Return (x, y) of the center of cell containing provided text 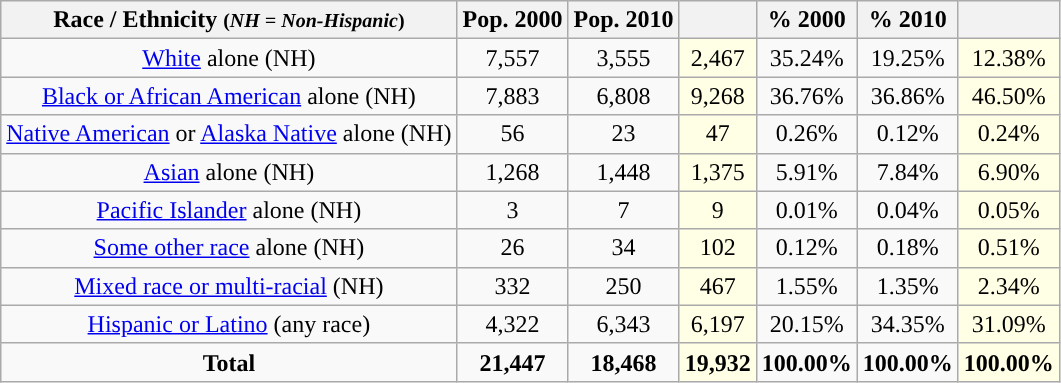
0.18% (908, 248)
Pacific Islander alone (NH) (229, 210)
0.05% (1008, 210)
4,322 (512, 324)
Pop. 2010 (624, 20)
% 2000 (806, 20)
47 (718, 134)
56 (512, 134)
Race / Ethnicity (NH = Non-Hispanic) (229, 20)
5.91% (806, 172)
250 (624, 286)
Hispanic or Latino (any race) (229, 324)
6.90% (1008, 172)
21,447 (512, 362)
7,557 (512, 58)
1.55% (806, 286)
0.01% (806, 210)
Native American or Alaska Native alone (NH) (229, 134)
46.50% (1008, 96)
0.24% (1008, 134)
2,467 (718, 58)
19,932 (718, 362)
26 (512, 248)
7.84% (908, 172)
102 (718, 248)
23 (624, 134)
36.76% (806, 96)
Black or African American alone (NH) (229, 96)
18,468 (624, 362)
20.15% (806, 324)
Asian alone (NH) (229, 172)
Total (229, 362)
467 (718, 286)
Pop. 2000 (512, 20)
9 (718, 210)
6,197 (718, 324)
0.04% (908, 210)
7 (624, 210)
3 (512, 210)
6,343 (624, 324)
36.86% (908, 96)
12.38% (1008, 58)
6,808 (624, 96)
332 (512, 286)
1,268 (512, 172)
1,448 (624, 172)
Mixed race or multi-racial (NH) (229, 286)
0.26% (806, 134)
9,268 (718, 96)
7,883 (512, 96)
2.34% (1008, 286)
19.25% (908, 58)
31.09% (1008, 324)
35.24% (806, 58)
1,375 (718, 172)
1.35% (908, 286)
White alone (NH) (229, 58)
% 2010 (908, 20)
Some other race alone (NH) (229, 248)
0.51% (1008, 248)
34.35% (908, 324)
34 (624, 248)
3,555 (624, 58)
